Extract the (x, y) coordinate from the center of the cell holding the provided text.  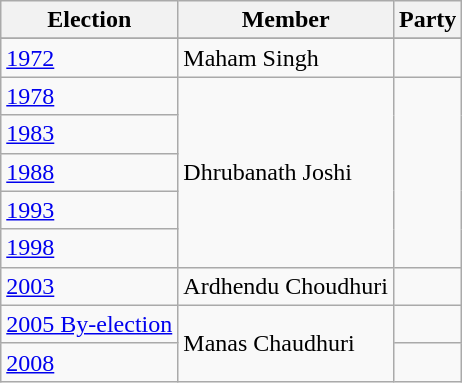
1998 (90, 248)
Ardhendu Choudhuri (286, 286)
1988 (90, 172)
Member (286, 20)
1993 (90, 210)
1978 (90, 96)
Election (90, 20)
1983 (90, 134)
Dhrubanath Joshi (286, 172)
Maham Singh (286, 58)
2008 (90, 362)
2003 (90, 286)
2005 By-election (90, 324)
Party (427, 20)
Manas Chaudhuri (286, 343)
1972 (90, 58)
